Search for the cell housing the specified text and yield its [X, Y] center coordinate. 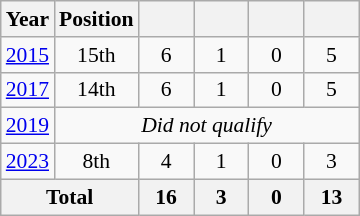
8th [96, 162]
Total [70, 197]
14th [96, 90]
2019 [28, 126]
16 [166, 197]
2017 [28, 90]
13 [332, 197]
4 [166, 162]
2015 [28, 55]
Year [28, 19]
2023 [28, 162]
15th [96, 55]
Did not qualify [206, 126]
Position [96, 19]
